Detect which cell encompasses the target text, then output its (x, y) center coordinate. 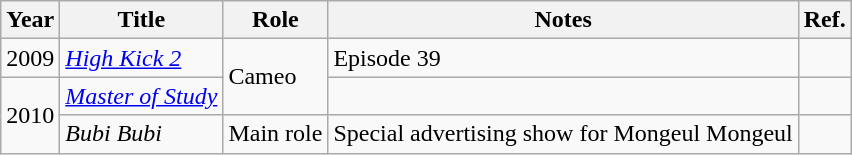
2009 (30, 58)
Main role (276, 134)
Episode 39 (563, 58)
Role (276, 20)
Cameo (276, 77)
2010 (30, 115)
Notes (563, 20)
Bubi Bubi (142, 134)
Year (30, 20)
Master of Study (142, 96)
Title (142, 20)
Special advertising show for Mongeul Mongeul (563, 134)
High Kick 2 (142, 58)
Ref. (824, 20)
